For the text-containing cell, return its midpoint in (X, Y) coordinate format. 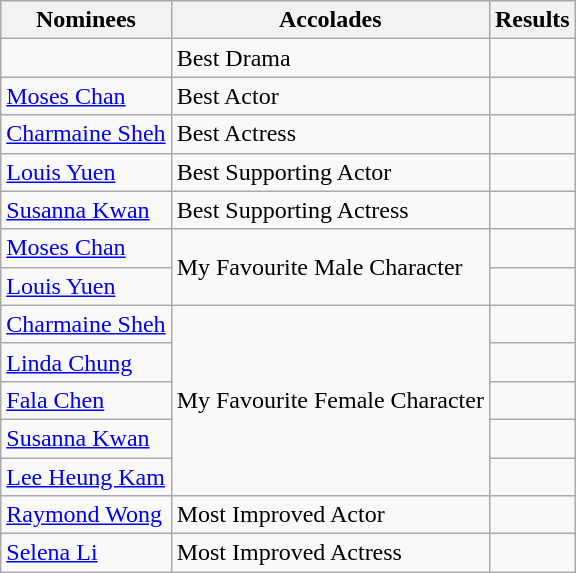
Nominees (86, 20)
Accolades (330, 20)
Raymond Wong (86, 515)
Linda Chung (86, 362)
Lee Heung Kam (86, 477)
My Favourite Male Character (330, 267)
Most Improved Actress (330, 553)
Most Improved Actor (330, 515)
Results (532, 20)
Best Supporting Actor (330, 172)
Best Drama (330, 58)
Best Actor (330, 96)
Best Supporting Actress (330, 210)
Best Actress (330, 134)
My Favourite Female Character (330, 400)
Selena Li (86, 553)
Fala Chen (86, 400)
